For the text-containing cell, return its midpoint in (x, y) coordinate format. 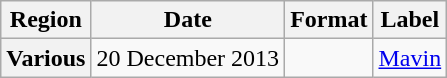
Date (188, 20)
Mavin (410, 58)
Label (410, 20)
20 December 2013 (188, 58)
Region (46, 20)
Various (46, 58)
Format (329, 20)
